Detect which cell encompasses the target text, then output its [x, y] center coordinate. 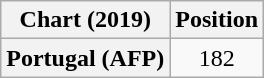
Chart (2019) [86, 20]
Position [217, 20]
182 [217, 58]
Portugal (AFP) [86, 58]
